Scan for the cell matching the given text and deliver its (x, y) coordinate at center. 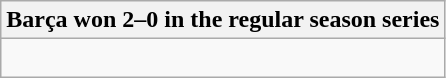
Barça won 2–0 in the regular season series (223, 20)
